Output the (x, y) coordinate of the center of the cell containing the given text.  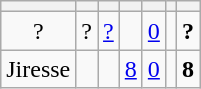
Jiresse (38, 69)
